Capture the cell that displays the provided text and extract its (x, y) central coordinate. 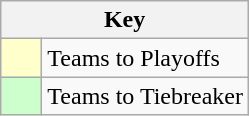
Teams to Tiebreaker (146, 96)
Teams to Playoffs (146, 58)
Key (125, 20)
